Search for the cell housing the specified text and yield its [x, y] center coordinate. 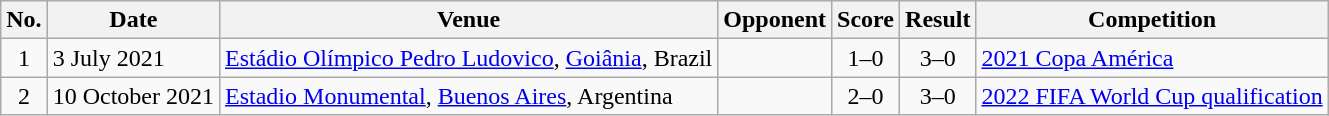
10 October 2021 [133, 96]
3 July 2021 [133, 58]
Date [133, 20]
Result [938, 20]
Opponent [775, 20]
Estadio Monumental, Buenos Aires, Argentina [469, 96]
2021 Copa América [1152, 58]
No. [24, 20]
Venue [469, 20]
2 [24, 96]
Score [866, 20]
Estádio Olímpico Pedro Ludovico, Goiânia, Brazil [469, 58]
2022 FIFA World Cup qualification [1152, 96]
1–0 [866, 58]
Competition [1152, 20]
2–0 [866, 96]
1 [24, 58]
